Scan for the cell matching the given text and deliver its (X, Y) coordinate at center. 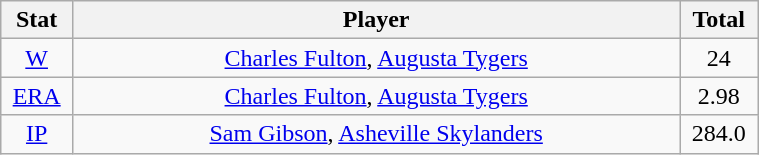
284.0 (719, 134)
Player (376, 20)
W (37, 58)
Sam Gibson, Asheville Skylanders (376, 134)
Total (719, 20)
ERA (37, 96)
Stat (37, 20)
2.98 (719, 96)
IP (37, 134)
24 (719, 58)
